Find where the given text appears and provide that cell's center as [x, y] coordinate. 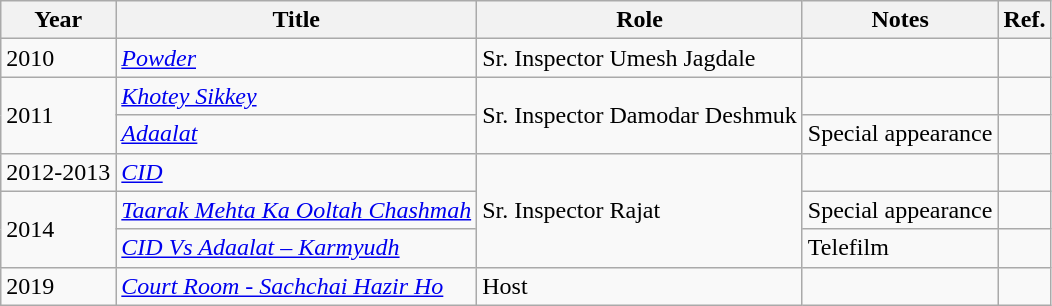
Telefilm [900, 248]
Taarak Mehta Ka Ooltah Chashmah [296, 210]
2012-2013 [58, 172]
2011 [58, 115]
Khotey Sikkey [296, 96]
Notes [900, 20]
Adaalat [296, 134]
Host [640, 286]
2019 [58, 286]
2014 [58, 229]
Court Room - Sachchai Hazir Ho [296, 286]
Sr. Inspector Rajat [640, 210]
Powder [296, 58]
2010 [58, 58]
Year [58, 20]
Ref. [1024, 20]
CID Vs Adaalat – Karmyudh [296, 248]
CID [296, 172]
Role [640, 20]
Sr. Inspector Damodar Deshmuk [640, 115]
Sr. Inspector Umesh Jagdale [640, 58]
Title [296, 20]
